Extract the (X, Y) coordinate from the center of the cell holding the provided text.  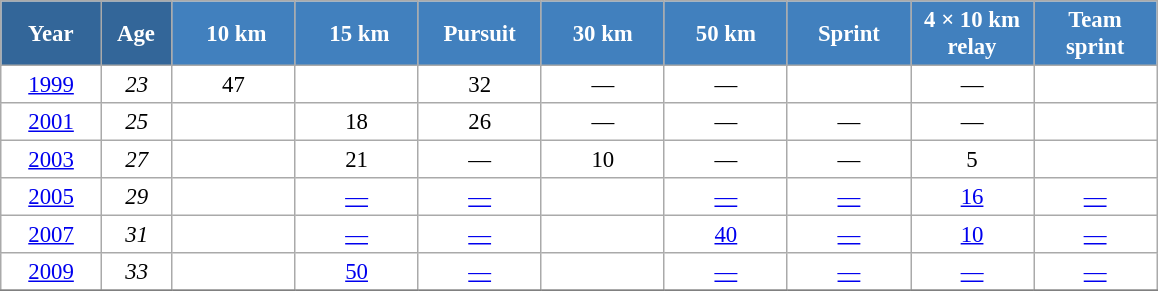
40 (726, 235)
30 km (602, 34)
27 (136, 160)
Year (52, 34)
50 km (726, 34)
15 km (356, 34)
31 (136, 235)
Sprint (848, 34)
32 (480, 85)
2001 (52, 122)
18 (356, 122)
Pursuit (480, 34)
2005 (52, 197)
29 (136, 197)
47 (234, 85)
5 (972, 160)
1999 (52, 85)
23 (136, 85)
2003 (52, 160)
Age (136, 34)
10 km (234, 34)
16 (972, 197)
4 × 10 km relay (972, 34)
Team sprint (1096, 34)
25 (136, 122)
26 (480, 122)
21 (356, 160)
2007 (52, 235)
